Extract the (X, Y) coordinate from the center of the cell holding the provided text.  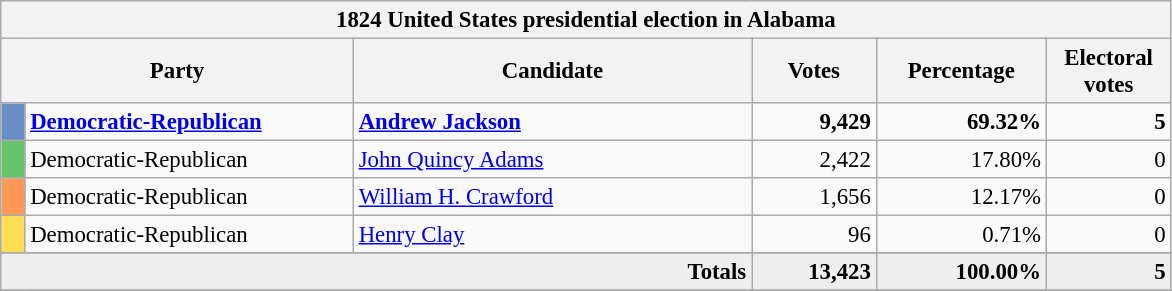
17.80% (961, 160)
Andrew Jackson (552, 122)
1,656 (814, 197)
9,429 (814, 122)
Votes (814, 72)
William H. Crawford (552, 197)
2,422 (814, 160)
96 (814, 235)
69.32% (961, 122)
0.71% (961, 235)
Henry Clay (552, 235)
Electoral votes (1108, 72)
Candidate (552, 72)
5 (1108, 122)
1824 United States presidential election in Alabama (586, 20)
Party (178, 72)
John Quincy Adams (552, 160)
Percentage (961, 72)
12.17% (961, 197)
